Locate the cell with the specified text and output its (x, y) center coordinate. 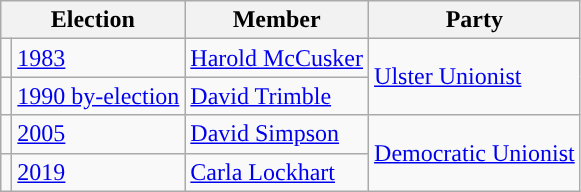
Member (277, 20)
David Simpson (277, 134)
Democratic Unionist (475, 153)
Election (93, 20)
2005 (98, 134)
Harold McCusker (277, 58)
2019 (98, 172)
David Trimble (277, 96)
1983 (98, 58)
Ulster Unionist (475, 77)
Party (475, 20)
1990 by-election (98, 96)
Carla Lockhart (277, 172)
